For the text-containing cell, return its midpoint in (x, y) coordinate format. 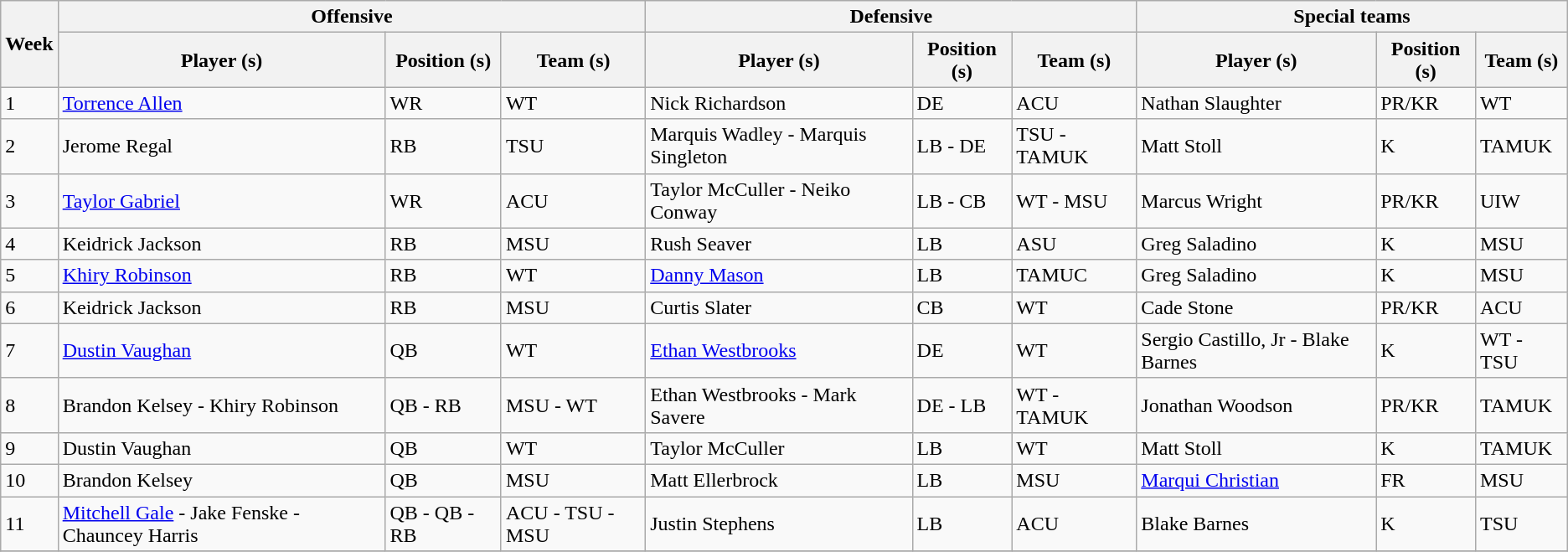
Taylor McCuller (779, 448)
TSU - TAMUK (1074, 146)
Marqui Christian (1256, 480)
Marquis Wadley - Marquis Singleton (779, 146)
Blake Barnes (1256, 523)
4 (29, 244)
Brandon Kelsey - Khiry Robinson (221, 405)
Danny Mason (779, 276)
ACU - TSU - MSU (573, 523)
5 (29, 276)
Sergio Castillo, Jr - Blake Barnes (1256, 350)
Justin Stephens (779, 523)
TAMUC (1074, 276)
Cade Stone (1256, 307)
Ethan Westbrooks (779, 350)
LB - DE (962, 146)
QB - RB (443, 405)
QB - QB - RB (443, 523)
6 (29, 307)
DE - LB (962, 405)
3 (29, 201)
Jonathan Woodson (1256, 405)
Rush Seaver (779, 244)
WT - TSU (1521, 350)
9 (29, 448)
11 (29, 523)
MSU - WT (573, 405)
7 (29, 350)
WT - TAMUK (1074, 405)
CB (962, 307)
Marcus Wright (1256, 201)
10 (29, 480)
Defensive (891, 17)
Taylor Gabriel (221, 201)
FR (1426, 480)
Taylor McCuller - Neiko Conway (779, 201)
Ethan Westbrooks - Mark Savere (779, 405)
Khiry Robinson (221, 276)
8 (29, 405)
ASU (1074, 244)
1 (29, 103)
2 (29, 146)
Matt Ellerbrock (779, 480)
WT - MSU (1074, 201)
Special teams (1352, 17)
UIW (1521, 201)
Brandon Kelsey (221, 480)
Nathan Slaughter (1256, 103)
Offensive (352, 17)
Jerome Regal (221, 146)
LB - CB (962, 201)
Torrence Allen (221, 103)
Week (29, 44)
Nick Richardson (779, 103)
Curtis Slater (779, 307)
Mitchell Gale - Jake Fenske - Chauncey Harris (221, 523)
